Identify which cell holds the provided text, then report its [x, y] central coordinate. 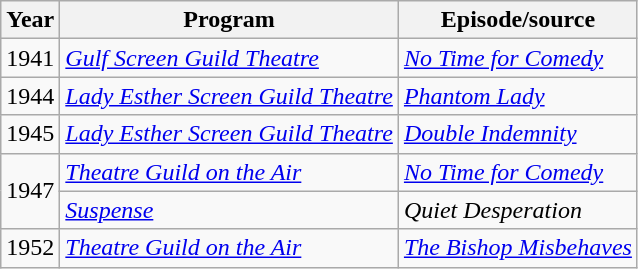
Program [230, 20]
Episode/source [518, 20]
Year [30, 20]
Gulf Screen Guild Theatre [230, 58]
Suspense [230, 210]
1944 [30, 96]
1952 [30, 248]
Quiet Desperation [518, 210]
Phantom Lady [518, 96]
1947 [30, 191]
1941 [30, 58]
The Bishop Misbehaves [518, 248]
1945 [30, 134]
Double Indemnity [518, 134]
